Detect which cell encompasses the target text, then output its [x, y] center coordinate. 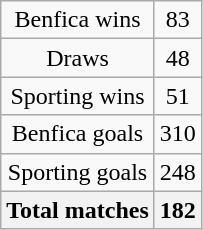
Sporting goals [78, 172]
Draws [78, 58]
48 [178, 58]
Benfica goals [78, 134]
182 [178, 210]
Benfica wins [78, 20]
Sporting wins [78, 96]
248 [178, 172]
83 [178, 20]
51 [178, 96]
Total matches [78, 210]
310 [178, 134]
